Pinpoint the cell where the given text exists, returning its [x, y] midpoint coordinate. 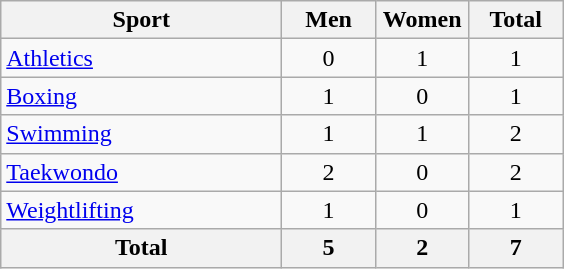
7 [516, 248]
Athletics [142, 58]
5 [329, 248]
Taekwondo [142, 172]
Men [329, 20]
Sport [142, 20]
Women [422, 20]
Swimming [142, 134]
Boxing [142, 96]
Weightlifting [142, 210]
